Return (X, Y) of the center of cell containing provided text 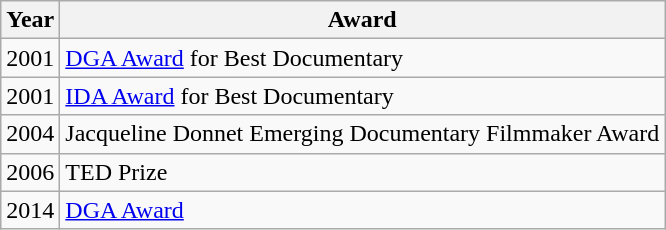
Jacqueline Donnet Emerging Documentary Filmmaker Award (362, 134)
2004 (30, 134)
Year (30, 20)
DGA Award for Best Documentary (362, 58)
Award (362, 20)
2006 (30, 172)
2014 (30, 210)
DGA Award (362, 210)
IDA Award for Best Documentary (362, 96)
TED Prize (362, 172)
